From the cell containing the given text, extract its center point as (X, Y) coordinate. 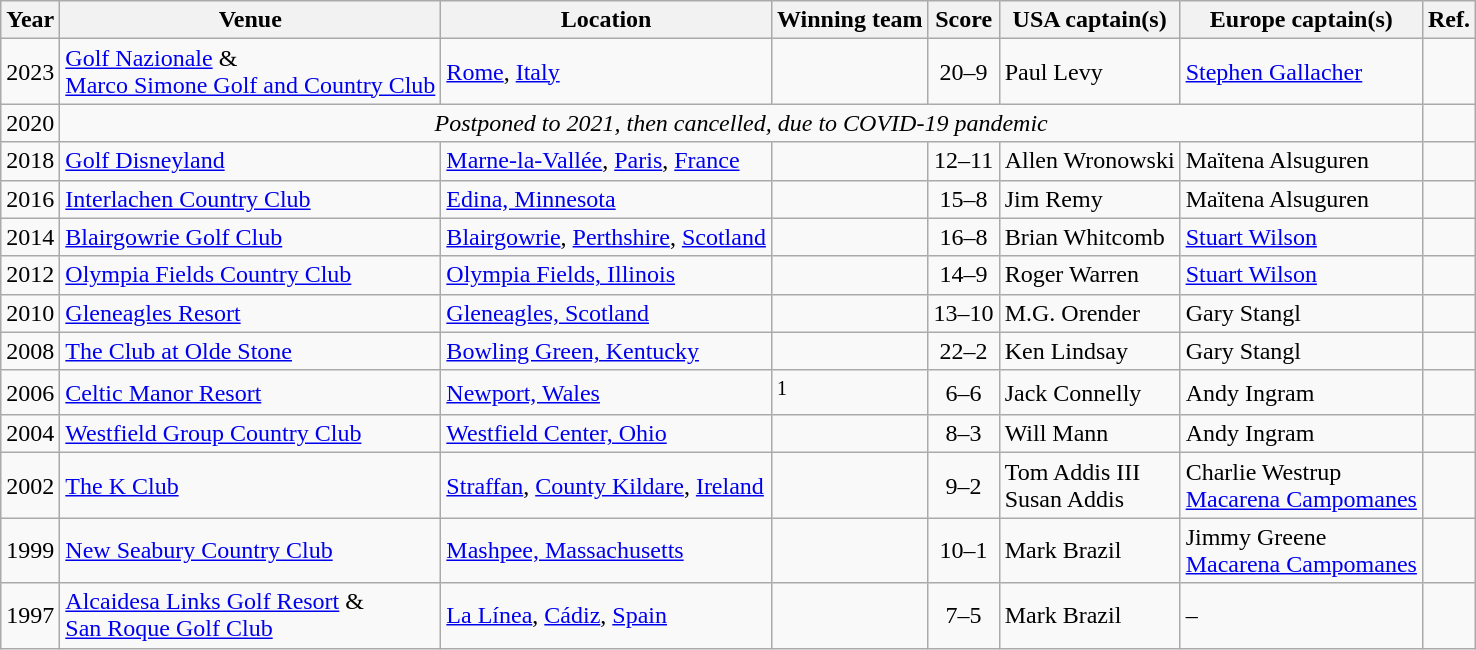
New Seabury Country Club (250, 550)
Stephen Gallacher (1301, 72)
2016 (30, 199)
Gleneagles, Scotland (606, 313)
Celtic Manor Resort (250, 392)
Paul Levy (1090, 72)
1999 (30, 550)
Rome, Italy (606, 72)
Postponed to 2021, then cancelled, due to COVID-19 pandemic (742, 123)
Allen Wronowski (1090, 161)
14–9 (964, 275)
Roger Warren (1090, 275)
Europe captain(s) (1301, 20)
10–1 (964, 550)
Bowling Green, Kentucky (606, 351)
20–9 (964, 72)
Tom Addis IIISusan Addis (1090, 486)
Brian Whitcomb (1090, 237)
9–2 (964, 486)
6–6 (964, 392)
2010 (30, 313)
2012 (30, 275)
Golf Nazionale & Marco Simone Golf and Country Club (250, 72)
2008 (30, 351)
Interlachen Country Club (250, 199)
Will Mann (1090, 434)
22–2 (964, 351)
2020 (30, 123)
Ken Lindsay (1090, 351)
USA captain(s) (1090, 20)
12–11 (964, 161)
La Línea, Cádiz, Spain (606, 616)
The K Club (250, 486)
Blairgowrie Golf Club (250, 237)
2004 (30, 434)
Westfield Group Country Club (250, 434)
Jim Remy (1090, 199)
Newport, Wales (606, 392)
15–8 (964, 199)
1 (850, 392)
Blairgowrie, Perthshire, Scotland (606, 237)
2023 (30, 72)
Jimmy Greene Macarena Campomanes (1301, 550)
2006 (30, 392)
Olympia Fields Country Club (250, 275)
Marne-la-Vallée, Paris, France (606, 161)
Edina, Minnesota (606, 199)
Location (606, 20)
Straffan, County Kildare, Ireland (606, 486)
Gleneagles Resort (250, 313)
The Club at Olde Stone (250, 351)
Jack Connelly (1090, 392)
Venue (250, 20)
1997 (30, 616)
Golf Disneyland (250, 161)
2002 (30, 486)
Charlie Westrup Macarena Campomanes (1301, 486)
Winning team (850, 20)
Westfield Center, Ohio (606, 434)
2014 (30, 237)
Olympia Fields, Illinois (606, 275)
Score (964, 20)
Mashpee, Massachusetts (606, 550)
16–8 (964, 237)
8–3 (964, 434)
2018 (30, 161)
Alcaidesa Links Golf Resort &San Roque Golf Club (250, 616)
7–5 (964, 616)
Year (30, 20)
13–10 (964, 313)
Ref. (1448, 20)
– (1301, 616)
M.G. Orender (1090, 313)
